Detect which cell encompasses the target text, then output its (x, y) center coordinate. 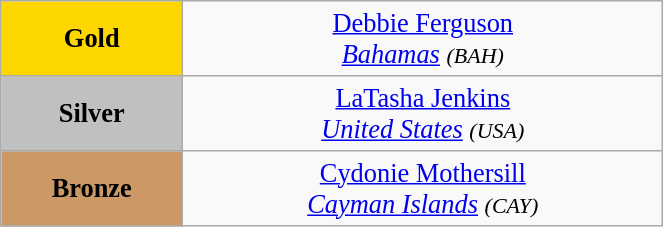
Silver (92, 112)
Bronze (92, 188)
Debbie FergusonBahamas (BAH) (423, 38)
Gold (92, 38)
LaTasha JenkinsUnited States (USA) (423, 112)
Cydonie MothersillCayman Islands (CAY) (423, 188)
